Pinpoint the cell where the given text exists, returning its [x, y] midpoint coordinate. 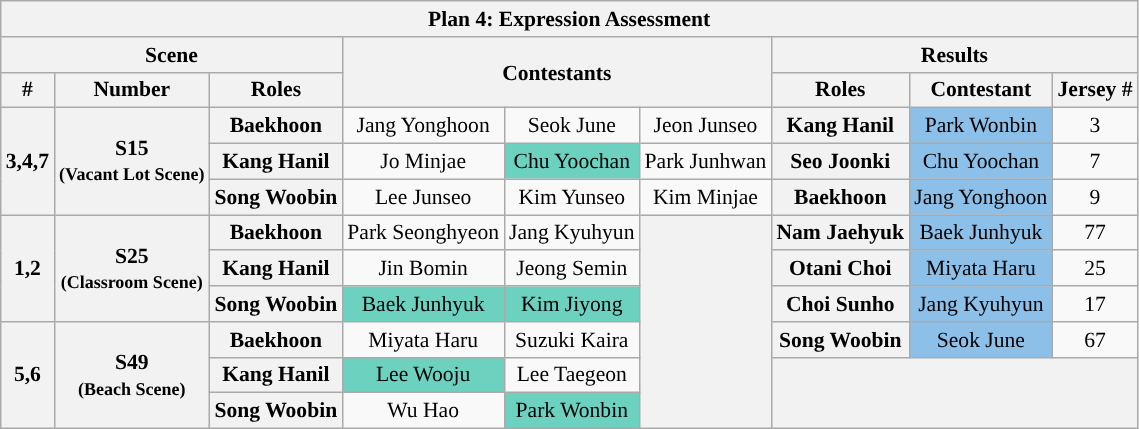
1,2 [28, 268]
Park Junhwan [705, 162]
9 [1094, 197]
67 [1094, 340]
5,6 [28, 376]
Kim Jiyong [572, 304]
7 [1094, 162]
Wu Hao [423, 411]
17 [1094, 304]
S25(Classroom Scene) [132, 268]
# [28, 90]
Kim Minjae [705, 197]
3,4,7 [28, 162]
Park Seonghyeon [423, 233]
Plan 4: Expression Assessment [570, 19]
Scene [172, 55]
Jin Bomin [423, 269]
Jo Minjae [423, 162]
Choi Sunho [840, 304]
Lee Taegeon [572, 375]
Jeon Junseo [705, 126]
77 [1094, 233]
S49(Beach Scene) [132, 376]
Jersey # [1094, 90]
Lee Junseo [423, 197]
S15(Vacant Lot Scene) [132, 162]
Number [132, 90]
Contestant [980, 90]
Lee Wooju [423, 375]
Results [954, 55]
3 [1094, 126]
Otani Choi [840, 269]
Jeong Semin [572, 269]
25 [1094, 269]
Suzuki Kaira [572, 340]
Nam Jaehyuk [840, 233]
Contestants [556, 72]
Seo Joonki [840, 162]
Kim Yunseo [572, 197]
